Identify which cell holds the provided text, then report its [x, y] central coordinate. 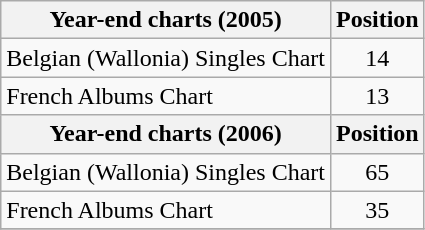
65 [377, 172]
35 [377, 210]
Year-end charts (2005) [166, 20]
Year-end charts (2006) [166, 134]
14 [377, 58]
13 [377, 96]
